Output the [x, y] coordinate of the center of the cell containing the given text.  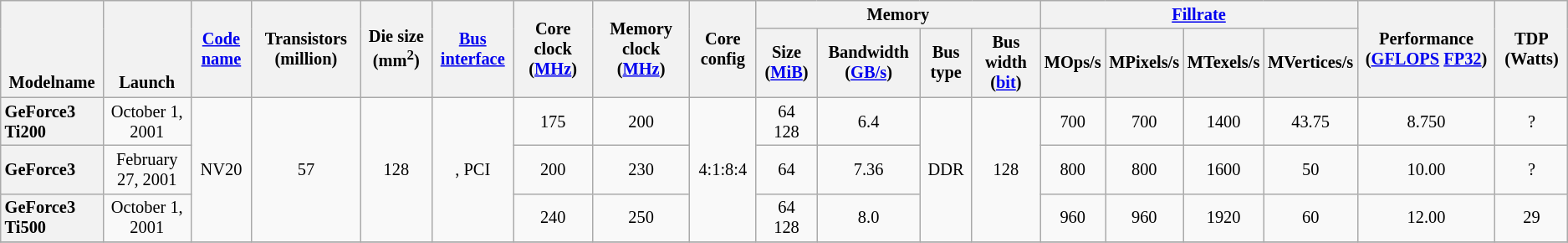
240 [554, 218]
Bus width (bit) [1006, 63]
NV20 [221, 169]
Bus interface [473, 49]
Die size (mm2) [396, 49]
250 [641, 218]
57 [306, 169]
Fillrate [1199, 14]
MTexels/s [1223, 63]
DDR [946, 169]
8.0 [868, 218]
GeForce3 Ti500 [52, 218]
Launch [147, 49]
TDP (Watts) [1532, 49]
Modelname [52, 49]
MOps/s [1073, 63]
60 [1310, 218]
50 [1310, 169]
6.4 [868, 121]
Transistors (million) [306, 49]
10.00 [1427, 169]
64 [786, 169]
February 27, 2001 [147, 169]
Bandwidth (GB/s) [868, 63]
Core clock (MHz) [554, 49]
1600 [1223, 169]
Memory clock (MHz) [641, 49]
GeForce3 Ti200 [52, 121]
Bus type [946, 63]
175 [554, 121]
4:1:8:4 [723, 169]
12.00 [1427, 218]
Code name [221, 49]
Size (MiB) [786, 63]
230 [641, 169]
Performance (GFLOPS FP32) [1427, 49]
MPixels/s [1144, 63]
MVertices/s [1310, 63]
GeForce3 [52, 169]
Core config [723, 49]
Memory [898, 14]
, PCI [473, 169]
29 [1532, 218]
8.750 [1427, 121]
1400 [1223, 121]
43.75 [1310, 121]
7.36 [868, 169]
1920 [1223, 218]
